Provide the (X, Y) coordinate of the cell's center where the given text is located.  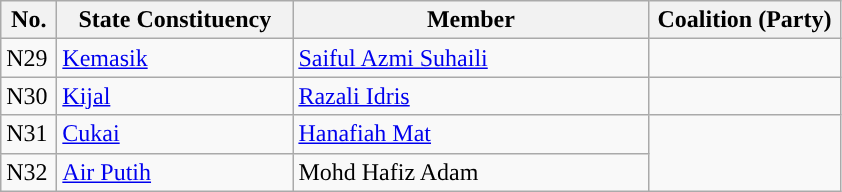
Razali Idris (471, 96)
Member (471, 20)
Saiful Azmi Suhaili (471, 58)
Kemasik (175, 58)
N30 (29, 96)
N31 (29, 134)
No. (29, 20)
Mohd Hafiz Adam (471, 172)
N29 (29, 58)
Cukai (175, 134)
Coalition (Party) (744, 20)
State Constituency (175, 20)
Air Putih (175, 172)
N32 (29, 172)
Hanafiah Mat (471, 134)
Kijal (175, 96)
